For the text-containing cell, return its midpoint in [x, y] coordinate format. 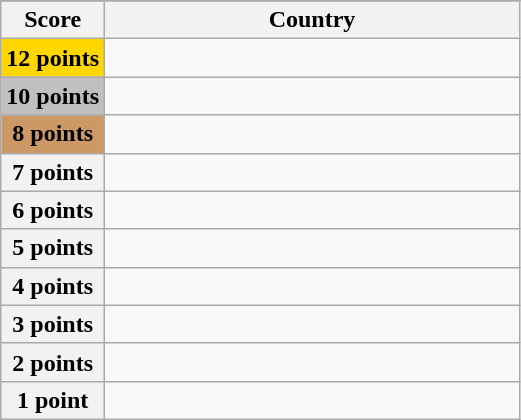
5 points [53, 248]
7 points [53, 172]
2 points [53, 362]
3 points [53, 324]
4 points [53, 286]
Country [312, 20]
10 points [53, 96]
8 points [53, 134]
12 points [53, 58]
6 points [53, 210]
Score [53, 20]
1 point [53, 400]
